Locate the cell with the specified text and output its (x, y) center coordinate. 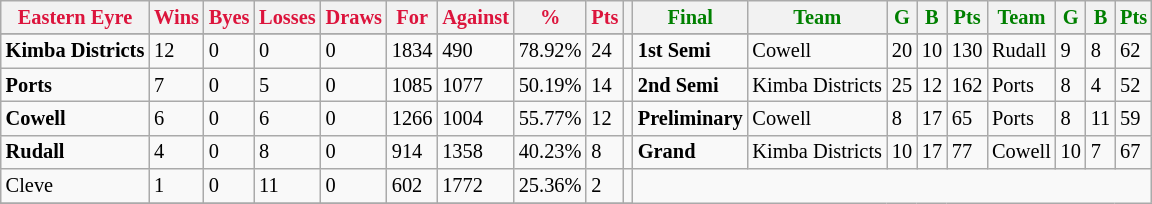
1 (176, 186)
For (412, 17)
Byes (229, 17)
162 (967, 85)
1077 (476, 85)
1004 (476, 118)
Preliminary (690, 118)
1358 (476, 152)
77 (967, 152)
% (550, 17)
25 (902, 85)
20 (902, 51)
Final (690, 17)
24 (604, 51)
130 (967, 51)
67 (1134, 152)
65 (967, 118)
78.92% (550, 51)
1834 (412, 51)
50.19% (550, 85)
490 (476, 51)
Draws (354, 17)
Cleve (75, 186)
1772 (476, 186)
Eastern Eyre (75, 17)
Against (476, 17)
9 (1071, 51)
62 (1134, 51)
59 (1134, 118)
55.77% (550, 118)
1085 (412, 85)
602 (412, 186)
1st Semi (690, 51)
25.36% (550, 186)
1266 (412, 118)
914 (412, 152)
Grand (690, 152)
2 (604, 186)
2nd Semi (690, 85)
Wins (176, 17)
14 (604, 85)
Losses (287, 17)
52 (1134, 85)
40.23% (550, 152)
5 (287, 85)
